Search for the cell housing the specified text and yield its [X, Y] center coordinate. 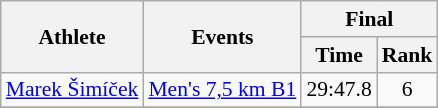
6 [408, 90]
Final [369, 19]
Time [338, 55]
Men's 7,5 km B1 [222, 90]
Marek Šimíček [72, 90]
29:47.8 [338, 90]
Events [222, 36]
Rank [408, 55]
Athlete [72, 36]
